Search for the cell housing the specified text and yield its (x, y) center coordinate. 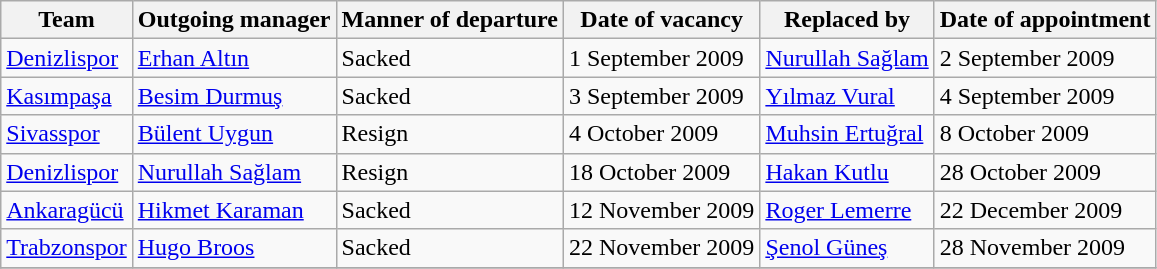
12 November 2009 (661, 210)
Date of vacancy (661, 20)
4 September 2009 (1045, 96)
Muhsin Ertuğral (847, 134)
4 October 2009 (661, 134)
Date of appointment (1045, 20)
Ankaragücü (67, 210)
Hakan Kutlu (847, 172)
Erhan Altın (234, 58)
28 November 2009 (1045, 248)
Team (67, 20)
Hugo Broos (234, 248)
Replaced by (847, 20)
Kasımpaşa (67, 96)
Manner of departure (450, 20)
Roger Lemerre (847, 210)
Trabzonspor (67, 248)
22 December 2009 (1045, 210)
Outgoing manager (234, 20)
Yılmaz Vural (847, 96)
28 October 2009 (1045, 172)
8 October 2009 (1045, 134)
Şenol Güneş (847, 248)
Bülent Uygun (234, 134)
3 September 2009 (661, 96)
22 November 2009 (661, 248)
Sivasspor (67, 134)
18 October 2009 (661, 172)
2 September 2009 (1045, 58)
1 September 2009 (661, 58)
Hikmet Karaman (234, 210)
Besim Durmuş (234, 96)
